Search for the cell housing the specified text and yield its [X, Y] center coordinate. 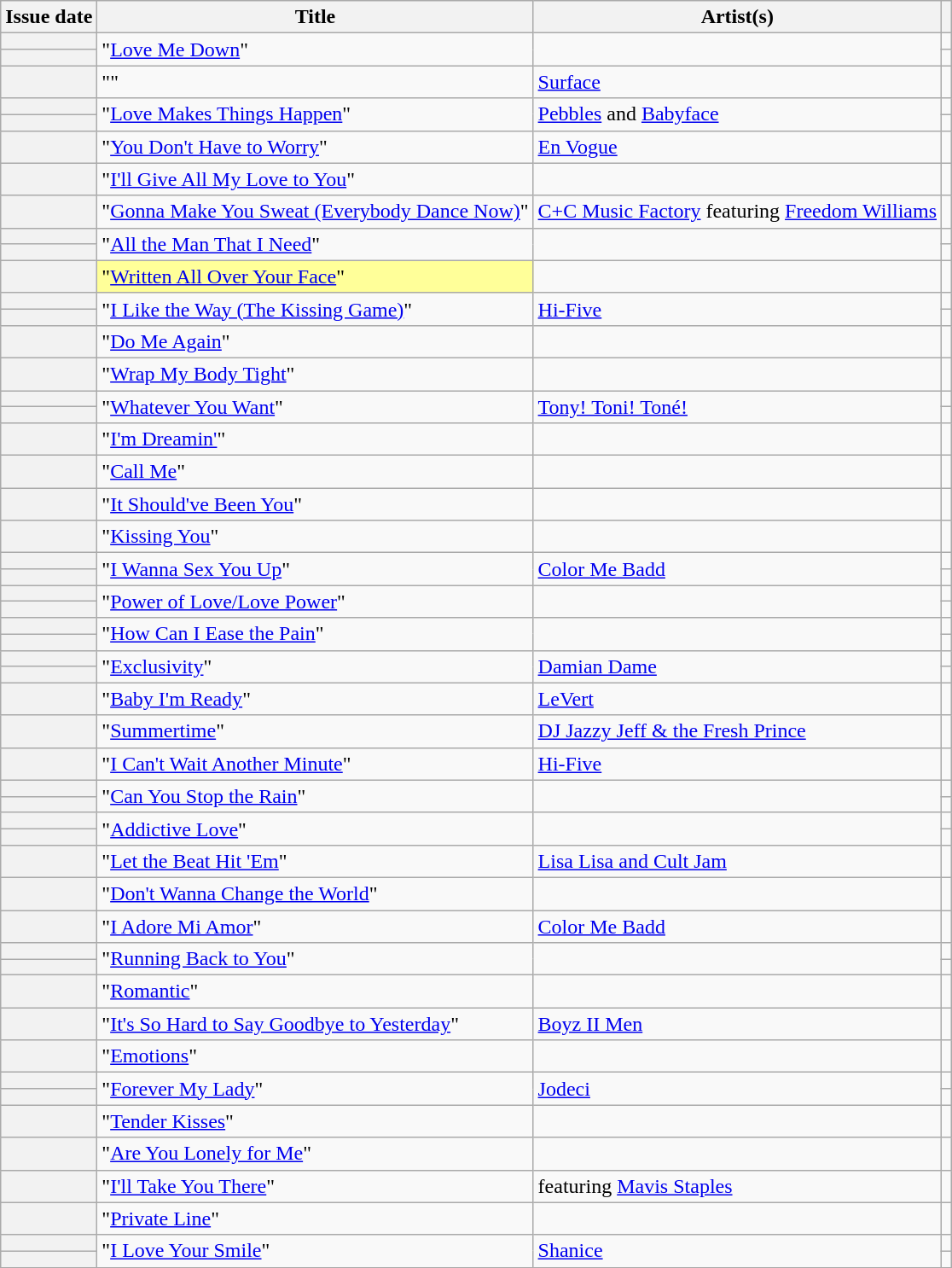
Issue date [49, 17]
"Let the Beat Hit 'Em" [316, 861]
Tony! Toni! Toné! [737, 407]
"I Wanna Sex You Up" [316, 569]
"Whatever You Want" [316, 407]
DJ Jazzy Jeff & the Fresh Prince [737, 731]
Shanice [737, 1251]
"Can You Stop the Rain" [316, 796]
featuring Mavis Staples [737, 1186]
"Emotions" [316, 1056]
"Wrap My Body Tight" [316, 374]
Artist(s) [737, 17]
Boyz II Men [737, 1024]
C+C Music Factory featuring Freedom Williams [737, 212]
Pebbles and Babyface [737, 114]
"All the Man That I Need" [316, 244]
"Exclusivity" [316, 666]
"I Can't Wait Another Minute" [316, 764]
"Do Me Again" [316, 341]
"Love Me Down" [316, 49]
Jodeci [737, 1089]
"Are You Lonely for Me" [316, 1154]
Lisa Lisa and Cult Jam [737, 861]
"I'll Take You There" [316, 1186]
Surface [737, 82]
"Addictive Love" [316, 829]
"Summertime" [316, 731]
"You Don't Have to Worry" [316, 147]
"How Can I Ease the Pain" [316, 634]
Damian Dame [737, 666]
"I'm Dreamin'" [316, 439]
Title [316, 17]
"Romantic" [316, 992]
"Tender Kisses" [316, 1121]
"Kissing You" [316, 537]
"It Should've Been You" [316, 504]
"I Like the Way (The Kissing Game)" [316, 309]
"Private Line" [316, 1219]
"Forever My Lady" [316, 1089]
"I Adore Mi Amor" [316, 926]
"I'll Give All My Love to You" [316, 179]
"" [316, 82]
"Call Me" [316, 472]
"Don't Wanna Change the World" [316, 893]
"It's So Hard to Say Goodbye to Yesterday" [316, 1024]
"I Love Your Smile" [316, 1251]
LeVert [737, 699]
"Running Back to You" [316, 959]
"Gonna Make You Sweat (Everybody Dance Now)" [316, 212]
"Power of Love/Love Power" [316, 602]
"Love Makes Things Happen" [316, 114]
"Written All Over Your Face" [316, 276]
"Baby I'm Ready" [316, 699]
En Vogue [737, 147]
